Return the (x, y) coordinate for the center point of the cell that contains the specified text.  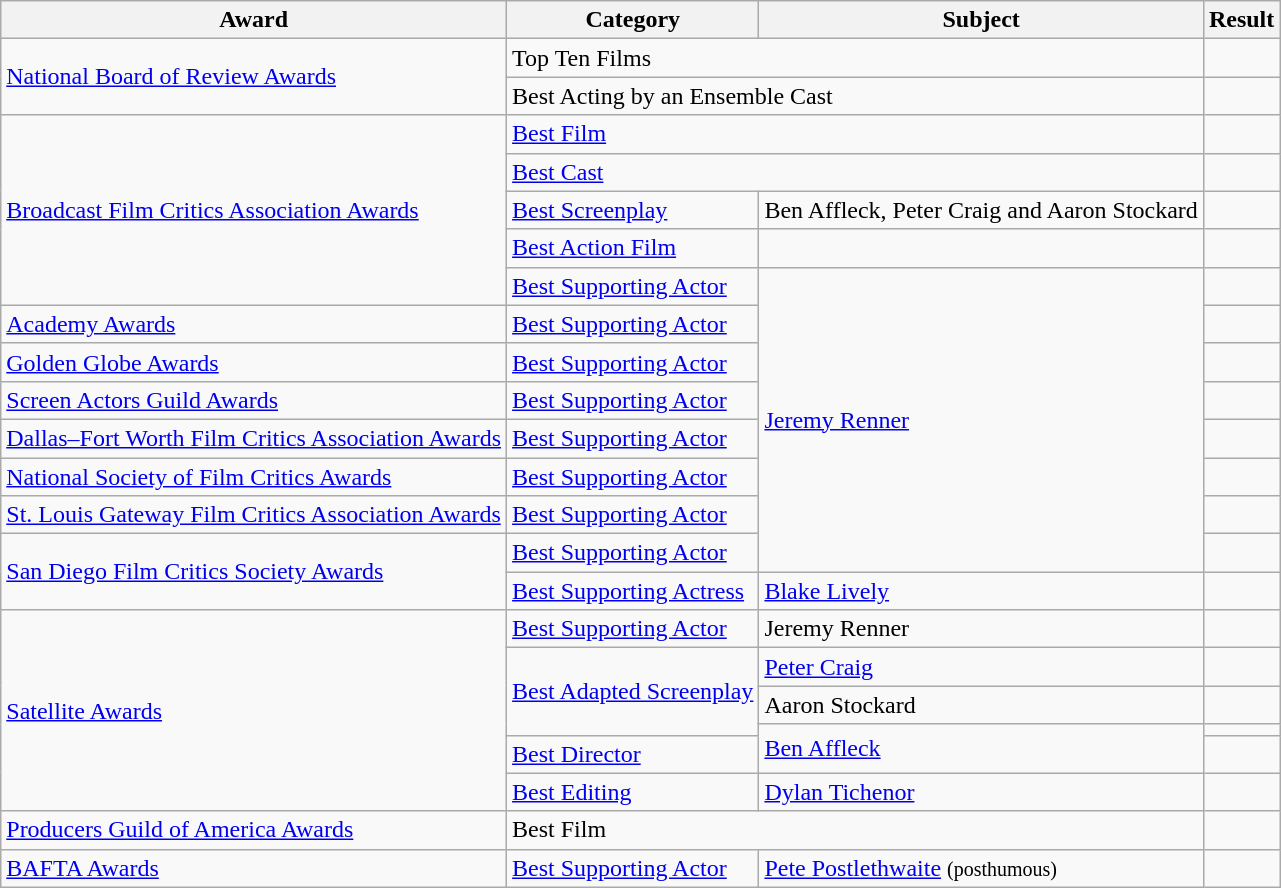
Aaron Stockard (982, 705)
Peter Craig (982, 667)
Subject (982, 20)
Result (1241, 20)
Ben Affleck, Peter Craig and Aaron Stockard (982, 210)
San Diego Film Critics Society Awards (254, 572)
Blake Lively (982, 591)
BAFTA Awards (254, 868)
Golden Globe Awards (254, 362)
Best Acting by an Ensemble Cast (856, 96)
National Society of Film Critics Awards (254, 477)
Category (633, 20)
Producers Guild of America Awards (254, 830)
Pete Postlethwaite (posthumous) (982, 868)
Best Cast (856, 172)
Academy Awards (254, 324)
Best Supporting Actress (633, 591)
Screen Actors Guild Awards (254, 400)
Top Ten Films (856, 58)
Best Editing (633, 792)
St. Louis Gateway Film Critics Association Awards (254, 515)
Satellite Awards (254, 710)
National Board of Review Awards (254, 77)
Best Action Film (633, 248)
Best Screenplay (633, 210)
Award (254, 20)
Best Adapted Screenplay (633, 692)
Dallas–Fort Worth Film Critics Association Awards (254, 438)
Broadcast Film Critics Association Awards (254, 210)
Ben Affleck (982, 748)
Best Director (633, 754)
Dylan Tichenor (982, 792)
